Search for the cell housing the specified text and yield its (x, y) center coordinate. 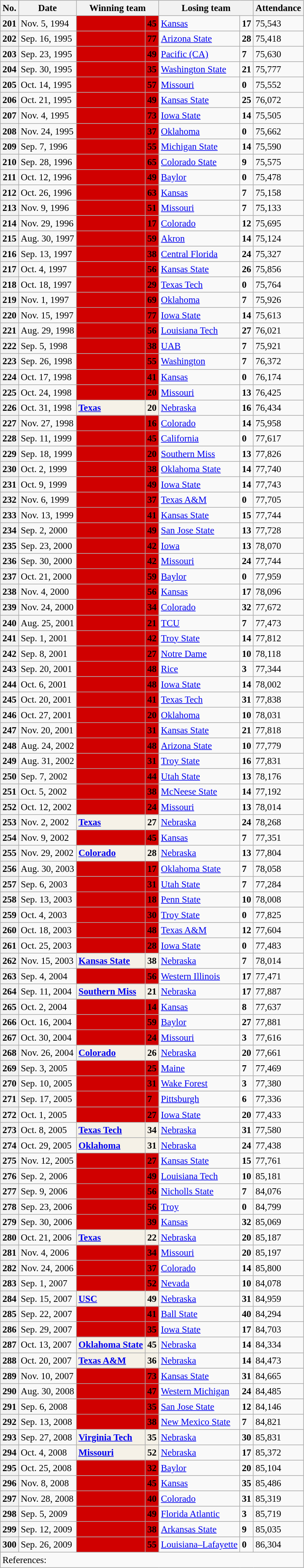
241 (10, 638)
Nov. 4, 1995 (47, 116)
297 (10, 1499)
283 (10, 1284)
78,070 (278, 546)
Sep. 15, 2007 (47, 1299)
75,921 (278, 346)
75,505 (278, 116)
Akron (199, 239)
256 (10, 869)
75,478 (278, 177)
Sep. 17, 2005 (47, 1099)
Sep. 30, 1995 (47, 69)
298 (10, 1514)
250 (10, 777)
Nov. 6, 1999 (47, 500)
Nov. 8, 2008 (47, 1483)
77,812 (278, 638)
290 (10, 1391)
Losing team (206, 8)
240 (10, 623)
Sep. 11, 2004 (47, 992)
References: (152, 1560)
75,158 (278, 193)
260 (10, 930)
Oct. 18, 1997 (47, 285)
275 (10, 1160)
Washington State (199, 69)
229 (10, 454)
Oct. 16, 2004 (47, 1022)
Oct. 30, 2004 (47, 1038)
Sep. 13, 1997 (47, 254)
77,881 (278, 1022)
Sep. 16, 1995 (47, 39)
223 (10, 362)
85,069 (278, 1222)
Oct. 31, 1998 (47, 408)
Aug. 30, 2008 (47, 1391)
77,433 (278, 1115)
272 (10, 1115)
Iowa (199, 546)
237 (10, 577)
77,483 (278, 945)
263 (10, 976)
Sep. 7, 2002 (47, 777)
201 (10, 24)
85,104 (278, 1468)
77,661 (278, 1053)
Sep. 2, 2000 (47, 531)
208 (10, 131)
244 (10, 684)
205 (10, 85)
Oct. 25, 2008 (47, 1468)
76,425 (278, 392)
214 (10, 223)
279 (10, 1222)
202 (10, 39)
247 (10, 730)
209 (10, 146)
78,176 (278, 777)
78,008 (278, 899)
Florida Atlantic (199, 1514)
292 (10, 1422)
261 (10, 945)
75,133 (278, 208)
84,665 (278, 1376)
Sep. 4, 2004 (47, 976)
Virginia Tech (110, 1437)
215 (10, 239)
278 (10, 1207)
253 (10, 822)
85,197 (278, 1253)
84,799 (278, 1207)
211 (10, 177)
Aug. 25, 2001 (47, 623)
44 (152, 777)
77,637 (278, 1007)
Nov. 12, 2005 (47, 1160)
Washington (199, 362)
USC (110, 1299)
Nevada (199, 1284)
236 (10, 561)
78,002 (278, 684)
262 (10, 961)
22 (152, 1237)
84,334 (278, 1345)
259 (10, 915)
84,703 (278, 1330)
77,705 (278, 500)
249 (10, 761)
Nov. 5, 1994 (47, 24)
Pacific (CA) (199, 54)
84,146 (278, 1407)
Nov. 24, 1995 (47, 131)
84,076 (278, 1192)
78,118 (278, 654)
Aug. 24, 2002 (47, 746)
Oct. 20, 2001 (47, 700)
18 (152, 899)
Oct. 2, 2004 (47, 1007)
Notre Dame (199, 654)
Oct. 20, 2007 (47, 1360)
77,473 (278, 623)
Oct. 21, 1995 (47, 100)
77,887 (278, 992)
Sep. 6, 2008 (47, 1407)
Sep. 26, 1998 (47, 362)
Sep. 10, 2005 (47, 1084)
Oct. 26, 1996 (47, 193)
Sep. 9, 2006 (47, 1192)
75,543 (278, 24)
51 (152, 208)
No. (10, 8)
265 (10, 1007)
285 (10, 1314)
47 (152, 1391)
219 (10, 300)
76,021 (278, 331)
207 (10, 116)
246 (10, 715)
206 (10, 100)
77,740 (278, 469)
Nov. 15, 2003 (47, 961)
76,372 (278, 362)
216 (10, 254)
75,418 (278, 39)
231 (10, 484)
75,926 (278, 300)
Nov. 29, 1996 (47, 223)
218 (10, 285)
78,031 (278, 715)
296 (10, 1483)
77,580 (278, 1130)
264 (10, 992)
Nov. 13, 1999 (47, 515)
77,779 (278, 746)
288 (10, 1360)
Oct. 25, 2003 (47, 945)
Winning team (117, 8)
McNeese State (199, 792)
63 (152, 193)
Central Florida (199, 254)
Western Illinois (199, 976)
Oct. 18, 2003 (47, 930)
Aug. 29, 1998 (47, 331)
Nov. 20, 2001 (47, 730)
85,319 (278, 1499)
Sep. 23, 2000 (47, 546)
85,719 (278, 1514)
Sep. 2, 2006 (47, 1176)
271 (10, 1099)
248 (10, 746)
78,268 (278, 822)
57 (152, 85)
Oct. 27, 2001 (47, 715)
222 (10, 346)
75,590 (278, 146)
77,604 (278, 930)
Arkansas State (199, 1530)
300 (10, 1545)
243 (10, 669)
289 (10, 1376)
Sep. 5, 1998 (47, 346)
242 (10, 654)
257 (10, 884)
294 (10, 1453)
274 (10, 1145)
75,777 (278, 69)
Sep. 22, 2007 (47, 1314)
Oct. 21, 2000 (47, 577)
75,856 (278, 269)
Date (47, 8)
251 (10, 792)
Nov. 1, 1997 (47, 300)
77,438 (278, 1145)
252 (10, 807)
Sep. 7, 1996 (47, 146)
266 (10, 1022)
77,818 (278, 730)
85,035 (278, 1530)
Sep. 1, 2001 (47, 638)
Sep. 29, 2007 (47, 1330)
282 (10, 1268)
235 (10, 546)
299 (10, 1530)
77,959 (278, 577)
86,304 (278, 1545)
239 (10, 607)
76,174 (278, 377)
Nov. 2, 2002 (47, 822)
Nov. 28, 2008 (47, 1499)
TCU (199, 623)
77,471 (278, 976)
77,761 (278, 1160)
77,825 (278, 915)
210 (10, 162)
69 (152, 300)
Sep. 3, 2005 (47, 1068)
291 (10, 1407)
85,486 (278, 1483)
8 (246, 1007)
77,838 (278, 700)
84,473 (278, 1360)
Rice (199, 669)
77,344 (278, 669)
Aug. 30, 1997 (47, 239)
Sep. 30, 2000 (47, 561)
Oct. 24, 1998 (47, 392)
84,485 (278, 1391)
217 (10, 269)
Oct. 12, 1996 (47, 177)
77,672 (278, 607)
Nov. 24, 2006 (47, 1268)
Pittsburgh (199, 1099)
California (199, 439)
77,804 (278, 853)
75,327 (278, 254)
77,616 (278, 1038)
232 (10, 500)
Sep. 20, 2001 (47, 669)
277 (10, 1192)
77,336 (278, 1099)
Sep. 12, 2009 (47, 1530)
270 (10, 1084)
Sep. 23, 2006 (47, 1207)
36 (152, 1360)
78,096 (278, 592)
65 (152, 162)
Oct. 8, 2005 (47, 1130)
77,617 (278, 439)
280 (10, 1237)
258 (10, 899)
77,831 (278, 761)
Maine (199, 1068)
Oct. 5, 2002 (47, 792)
Sep. 26, 2009 (47, 1545)
287 (10, 1345)
Sep. 18, 1999 (47, 454)
75,958 (278, 423)
Aug. 30, 2003 (47, 869)
Oct. 14, 1995 (47, 85)
76,434 (278, 408)
6 (246, 1099)
293 (10, 1437)
Ball State (199, 1314)
77,284 (278, 884)
77,469 (278, 1068)
Sep. 27, 2008 (47, 1437)
245 (10, 700)
Oct. 1, 2005 (47, 1115)
220 (10, 316)
85,831 (278, 1437)
Wake Forest (199, 1084)
Nov. 15, 1997 (47, 316)
273 (10, 1130)
Nov. 29, 2002 (47, 853)
84,821 (278, 1422)
75,124 (278, 239)
286 (10, 1330)
Louisiana–Lafayette (199, 1545)
Sep. 8, 2001 (47, 654)
85,372 (278, 1453)
Oct. 4, 2008 (47, 1453)
Sep. 1, 2007 (47, 1284)
78,058 (278, 869)
269 (10, 1068)
76,072 (278, 100)
Sep. 30, 2006 (47, 1222)
84,959 (278, 1299)
281 (10, 1253)
255 (10, 853)
75,695 (278, 223)
Oct. 13, 2007 (47, 1345)
Nicholls State (199, 1192)
Oct. 12, 2002 (47, 807)
Nov. 9, 2002 (47, 838)
Nov. 4, 2000 (47, 592)
77,192 (278, 792)
225 (10, 392)
230 (10, 469)
Nov. 24, 2000 (47, 607)
29 (152, 285)
233 (10, 515)
227 (10, 423)
84,078 (278, 1284)
Aug. 31, 2002 (47, 761)
39 (152, 1222)
Western Michigan (199, 1391)
Penn State (199, 899)
Michigan State (199, 146)
Sep. 6, 2003 (47, 884)
234 (10, 531)
Sep. 23, 1995 (47, 54)
Nov. 26, 2004 (47, 1053)
Oct. 9, 1999 (47, 484)
Attendance (278, 8)
85,187 (278, 1237)
Oct. 2, 1999 (47, 469)
77,826 (278, 454)
224 (10, 377)
77,743 (278, 484)
203 (10, 54)
Sep. 5, 2009 (47, 1514)
Troy (199, 1207)
295 (10, 1468)
213 (10, 208)
Sep. 13, 2008 (47, 1422)
New Mexico State (199, 1422)
Nov. 4, 2006 (47, 1253)
Sep. 28, 1996 (47, 162)
85,800 (278, 1268)
75,613 (278, 316)
221 (10, 331)
284 (10, 1299)
75,552 (278, 85)
Nov. 10, 2007 (47, 1376)
204 (10, 69)
226 (10, 408)
Colorado State (199, 162)
Oct. 17, 1998 (47, 377)
212 (10, 193)
Oct. 4, 1997 (47, 269)
75,662 (278, 131)
75,630 (278, 54)
77,351 (278, 838)
Nov. 9, 1996 (47, 208)
75,575 (278, 162)
Sep. 13, 2003 (47, 899)
268 (10, 1053)
77,728 (278, 531)
Oct. 21, 2006 (47, 1237)
238 (10, 592)
84,294 (278, 1314)
254 (10, 838)
UAB (199, 346)
Sep. 11, 1999 (47, 439)
Oct. 6, 2001 (47, 684)
276 (10, 1176)
Oct. 29, 2005 (47, 1145)
Nov. 27, 1998 (47, 423)
77,380 (278, 1084)
85,181 (278, 1176)
228 (10, 439)
Oct. 4, 2003 (47, 915)
75,764 (278, 285)
267 (10, 1038)
